Locate the cell with the specified text and output its (x, y) center coordinate. 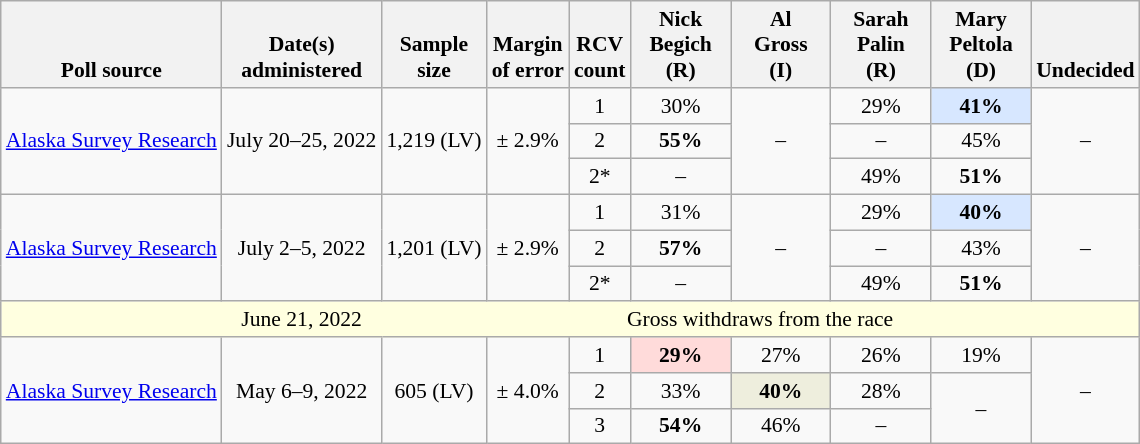
31% (681, 213)
27% (781, 355)
45% (981, 141)
55% (681, 141)
± 4.0% (528, 390)
SarahPalin(R) (881, 44)
30% (681, 106)
54% (681, 426)
June 21, 2022 (302, 320)
RCVcount (600, 44)
3 (600, 426)
28% (881, 391)
41% (981, 106)
46% (781, 426)
Gross withdraws from the race (760, 320)
Undecided (1085, 44)
57% (681, 248)
July 2–5, 2022 (302, 248)
19% (981, 355)
26% (881, 355)
1,219 (LV) (434, 142)
NickBegich(R) (681, 44)
Samplesize (434, 44)
Date(s)administered (302, 44)
1,201 (LV) (434, 248)
AlGross(I) (781, 44)
43% (981, 248)
605 (LV) (434, 390)
33% (681, 391)
July 20–25, 2022 (302, 142)
MaryPeltola(D) (981, 44)
May 6–9, 2022 (302, 390)
Marginof error (528, 44)
Poll source (112, 44)
